Return the (X, Y) coordinate for the center point of the cell that contains the specified text.  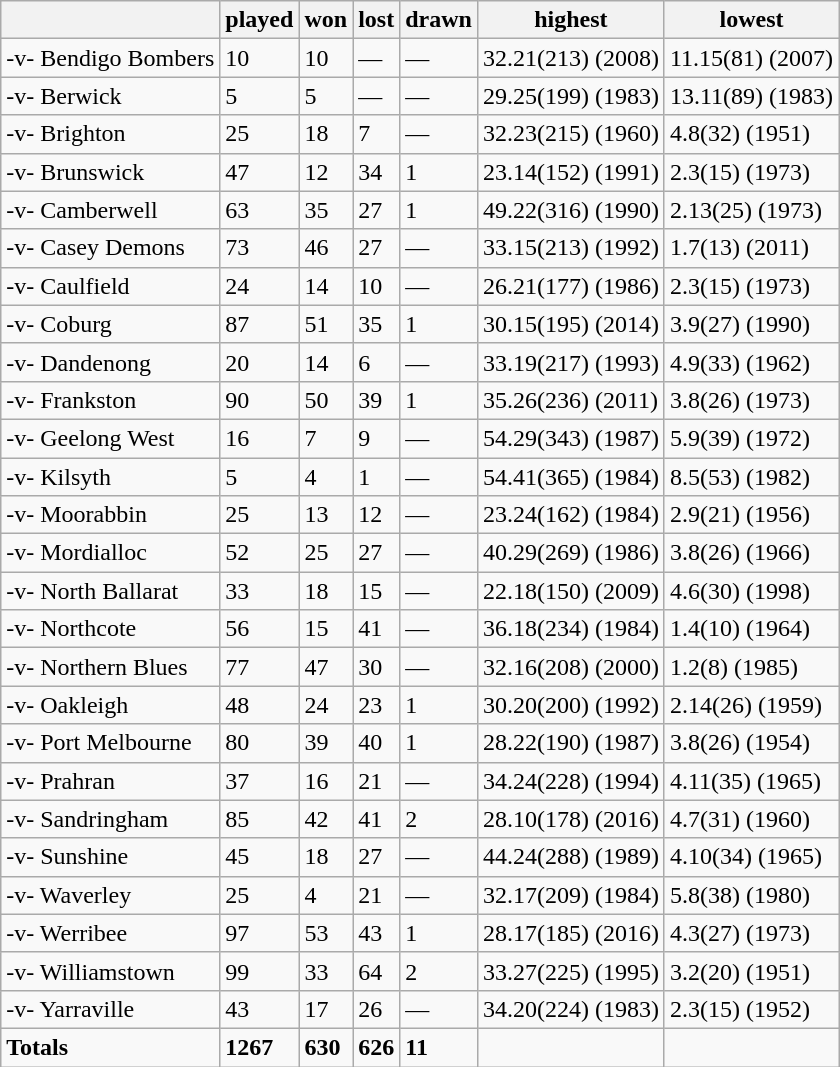
30 (376, 667)
2.13(25) (1973) (751, 210)
23 (376, 705)
11 (439, 1047)
35.26(236) (2011) (570, 400)
54.41(365) (1984) (570, 477)
34.24(228) (1994) (570, 781)
4.8(32) (1951) (751, 134)
-v- North Ballarat (110, 591)
5.9(39) (1972) (751, 438)
29.25(199) (1983) (570, 96)
97 (260, 933)
1267 (260, 1047)
36.18(234) (1984) (570, 629)
1.4(10) (1964) (751, 629)
3.8(26) (1954) (751, 743)
64 (376, 971)
4.3(27) (1973) (751, 933)
-v- Sandringham (110, 819)
32.16(208) (2000) (570, 667)
23.14(152) (1991) (570, 172)
-v- Prahran (110, 781)
-v- Northcote (110, 629)
-v- Port Melbourne (110, 743)
26.21(177) (1986) (570, 286)
11.15(81) (2007) (751, 58)
drawn (439, 20)
50 (326, 400)
45 (260, 857)
37 (260, 781)
28.10(178) (2016) (570, 819)
99 (260, 971)
won (326, 20)
Totals (110, 1047)
52 (260, 553)
22.18(150) (2009) (570, 591)
32.17(209) (1984) (570, 895)
40.29(269) (1986) (570, 553)
20 (260, 362)
1.7(13) (2011) (751, 248)
-v- Waverley (110, 895)
77 (260, 667)
-v- Oakleigh (110, 705)
44.24(288) (1989) (570, 857)
17 (326, 1009)
3.9(27) (1990) (751, 324)
-v- Brunswick (110, 172)
-v- Yarraville (110, 1009)
2.3(15) (1952) (751, 1009)
3.8(26) (1966) (751, 553)
-v- Northern Blues (110, 667)
85 (260, 819)
32.21(213) (2008) (570, 58)
-v- Caulfield (110, 286)
5.8(38) (1980) (751, 895)
53 (326, 933)
-v- Williamstown (110, 971)
-v- Coburg (110, 324)
1.2(8) (1985) (751, 667)
49.22(316) (1990) (570, 210)
3.2(20) (1951) (751, 971)
13.11(89) (1983) (751, 96)
30.20(200) (1992) (570, 705)
-v- Geelong West (110, 438)
73 (260, 248)
lowest (751, 20)
6 (376, 362)
8.5(53) (1982) (751, 477)
28.22(190) (1987) (570, 743)
630 (326, 1047)
56 (260, 629)
32.23(215) (1960) (570, 134)
4.11(35) (1965) (751, 781)
-v- Casey Demons (110, 248)
34.20(224) (1983) (570, 1009)
-v- Moorabbin (110, 515)
42 (326, 819)
13 (326, 515)
40 (376, 743)
34 (376, 172)
-v- Frankston (110, 400)
2.9(21) (1956) (751, 515)
48 (260, 705)
33.19(217) (1993) (570, 362)
28.17(185) (2016) (570, 933)
-v- Dandenong (110, 362)
-v- Bendigo Bombers (110, 58)
played (260, 20)
4.9(33) (1962) (751, 362)
4.7(31) (1960) (751, 819)
-v- Werribee (110, 933)
-v- Camberwell (110, 210)
-v- Mordialloc (110, 553)
30.15(195) (2014) (570, 324)
33.27(225) (1995) (570, 971)
-v- Brighton (110, 134)
51 (326, 324)
80 (260, 743)
54.29(343) (1987) (570, 438)
26 (376, 1009)
90 (260, 400)
23.24(162) (1984) (570, 515)
2.14(26) (1959) (751, 705)
3.8(26) (1973) (751, 400)
33.15(213) (1992) (570, 248)
87 (260, 324)
-v- Sunshine (110, 857)
highest (570, 20)
-v- Berwick (110, 96)
46 (326, 248)
63 (260, 210)
lost (376, 20)
-v- Kilsyth (110, 477)
626 (376, 1047)
4.10(34) (1965) (751, 857)
4.6(30) (1998) (751, 591)
9 (376, 438)
